Determine the [x, y] coordinate at the center of the cell enclosing the given text.  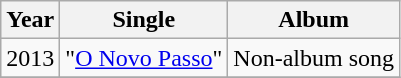
Non-album song [314, 58]
"O Novo Passo" [144, 58]
Single [144, 20]
2013 [30, 58]
Album [314, 20]
Year [30, 20]
